Find where the given text appears and provide that cell's center as (X, Y) coordinate. 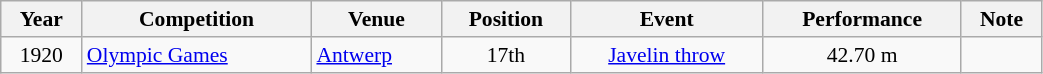
Olympic Games (197, 55)
Position (506, 19)
1920 (42, 55)
Event (666, 19)
42.70 m (862, 55)
Venue (376, 19)
Competition (197, 19)
Javelin throw (666, 55)
Year (42, 19)
17th (506, 55)
Antwerp (376, 55)
Note (1002, 19)
Performance (862, 19)
